Identify which cell holds the provided text, then report its (X, Y) central coordinate. 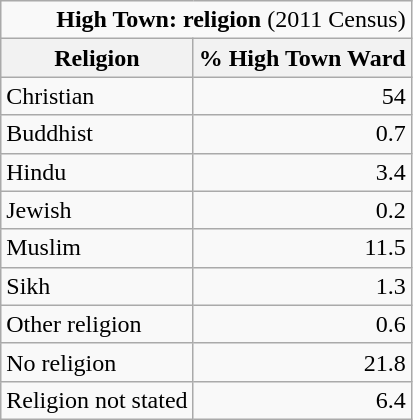
Jewish (97, 210)
No religion (97, 362)
11.5 (302, 248)
Hindu (97, 172)
% High Town Ward (302, 58)
0.7 (302, 134)
3.4 (302, 172)
6.4 (302, 400)
Sikh (97, 286)
0.2 (302, 210)
21.8 (302, 362)
High Town: religion (2011 Census) (206, 20)
Religion not stated (97, 400)
Muslim (97, 248)
Religion (97, 58)
54 (302, 96)
Christian (97, 96)
Other religion (97, 324)
1.3 (302, 286)
Buddhist (97, 134)
0.6 (302, 324)
